Pinpoint the cell where the given text exists, returning its (x, y) midpoint coordinate. 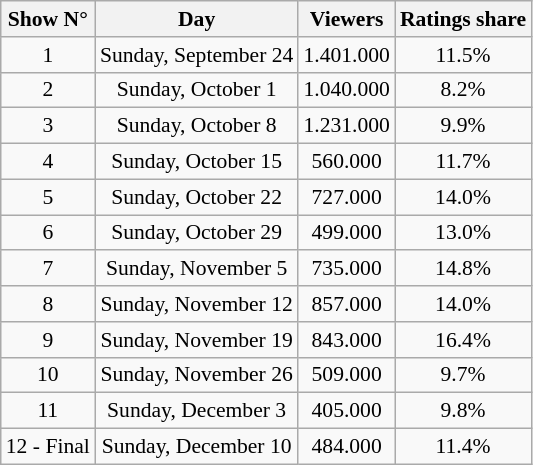
11.7% (463, 162)
9.7% (463, 375)
Ratings share (463, 19)
4 (48, 162)
7 (48, 269)
5 (48, 197)
9.9% (463, 126)
843.000 (346, 340)
9.8% (463, 411)
Sunday, October 15 (197, 162)
Show N° (48, 19)
8.2% (463, 90)
727.000 (346, 197)
Sunday, November 5 (197, 269)
1 (48, 55)
10 (48, 375)
Sunday, October 8 (197, 126)
Sunday, November 19 (197, 340)
2 (48, 90)
1.401.000 (346, 55)
6 (48, 233)
499.000 (346, 233)
12 - Final (48, 447)
Sunday, September 24 (197, 55)
Viewers (346, 19)
509.000 (346, 375)
Day (197, 19)
11.4% (463, 447)
857.000 (346, 304)
3 (48, 126)
13.0% (463, 233)
484.000 (346, 447)
Sunday, November 26 (197, 375)
560.000 (346, 162)
Sunday, December 3 (197, 411)
11 (48, 411)
405.000 (346, 411)
14.8% (463, 269)
9 (48, 340)
735.000 (346, 269)
11.5% (463, 55)
Sunday, October 29 (197, 233)
Sunday, October 1 (197, 90)
Sunday, December 10 (197, 447)
1.231.000 (346, 126)
Sunday, November 12 (197, 304)
8 (48, 304)
Sunday, October 22 (197, 197)
1.040.000 (346, 90)
16.4% (463, 340)
